Determine the (x, y) coordinate at the center of the cell enclosing the given text.  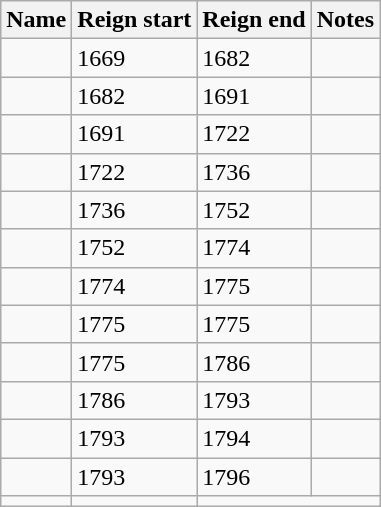
1794 (254, 438)
1796 (254, 477)
Reign end (254, 20)
1669 (134, 58)
Notes (345, 20)
Reign start (134, 20)
Name (36, 20)
